Find where the given text appears and provide that cell's center as [x, y] coordinate. 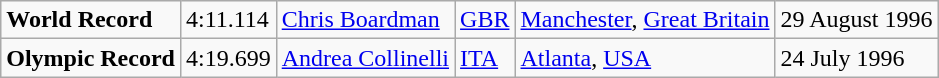
World Record [91, 20]
4:19.699 [228, 58]
Chris Boardman [365, 20]
Atlanta, USA [645, 58]
4:11.114 [228, 20]
GBR [485, 20]
Andrea Collinelli [365, 58]
29 August 1996 [856, 20]
Manchester, Great Britain [645, 20]
Olympic Record [91, 58]
24 July 1996 [856, 58]
ITA [485, 58]
